Capture the cell that displays the provided text and extract its [X, Y] central coordinate. 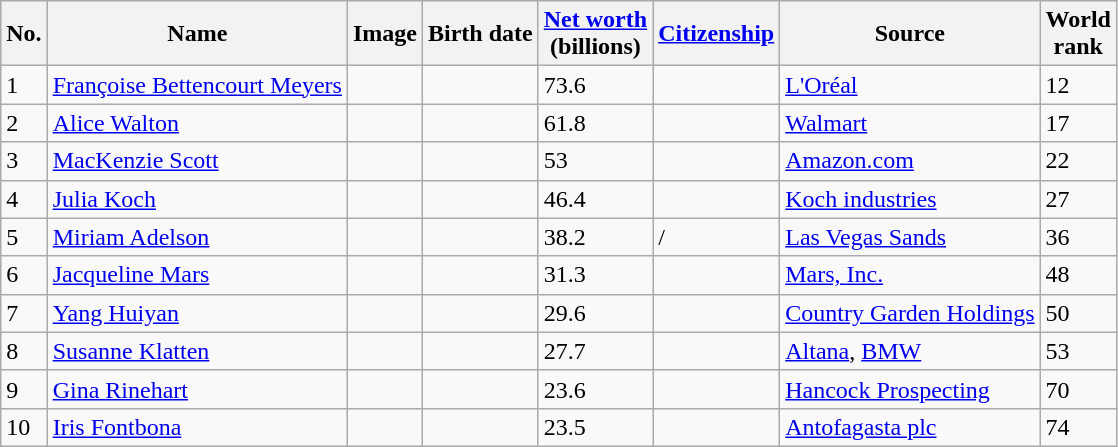
L'Oréal [910, 85]
Iris Fontbona [197, 427]
Hancock Prospecting [910, 389]
2 [24, 123]
Image [384, 34]
22 [1078, 161]
Name [197, 34]
10 [24, 427]
Alice Walton [197, 123]
73.6 [595, 85]
48 [1078, 275]
Miriam Adelson [197, 237]
8 [24, 351]
Jacqueline Mars [197, 275]
23.6 [595, 389]
23.5 [595, 427]
Mars, Inc. [910, 275]
17 [1078, 123]
Koch industries [910, 199]
Susanne Klatten [197, 351]
Birth date [481, 34]
50 [1078, 313]
Gina Rinehart [197, 389]
Las Vegas Sands [910, 237]
36 [1078, 237]
70 [1078, 389]
Worldrank [1078, 34]
MacKenzie Scott [197, 161]
4 [24, 199]
46.4 [595, 199]
7 [24, 313]
Yang Huiyan [197, 313]
Julia Koch [197, 199]
38.2 [595, 237]
Source [910, 34]
1 [24, 85]
12 [1078, 85]
3 [24, 161]
Net worth (billions) [595, 34]
27.7 [595, 351]
29.6 [595, 313]
9 [24, 389]
Walmart [910, 123]
Country Garden Holdings [910, 313]
Antofagasta plc [910, 427]
27 [1078, 199]
/ [716, 237]
Amazon.com [910, 161]
Françoise Bettencourt Meyers [197, 85]
5 [24, 237]
74 [1078, 427]
No. [24, 34]
Altana, BMW [910, 351]
Citizenship [716, 34]
61.8 [595, 123]
31.3 [595, 275]
6 [24, 275]
